Output the [X, Y] coordinate of the center of the cell containing the given text.  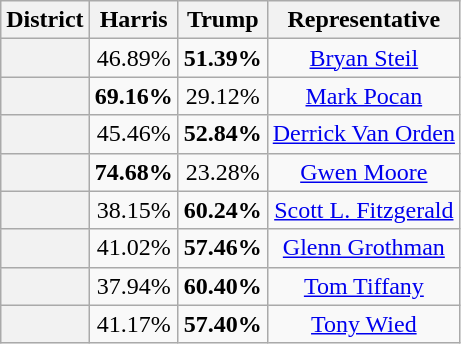
52.84% [222, 134]
29.12% [222, 96]
69.16% [134, 96]
57.40% [222, 324]
District [45, 20]
Derrick Van Orden [364, 134]
Gwen Moore [364, 172]
51.39% [222, 58]
Mark Pocan [364, 96]
45.46% [134, 134]
Tony Wied [364, 324]
Bryan Steil [364, 58]
60.40% [222, 286]
Scott L. Fitzgerald [364, 210]
60.24% [222, 210]
Trump [222, 20]
41.17% [134, 324]
46.89% [134, 58]
38.15% [134, 210]
37.94% [134, 286]
Representative [364, 20]
Harris [134, 20]
Tom Tiffany [364, 286]
Glenn Grothman [364, 248]
23.28% [222, 172]
41.02% [134, 248]
74.68% [134, 172]
57.46% [222, 248]
